Locate the cell with the specified text and output its [X, Y] center coordinate. 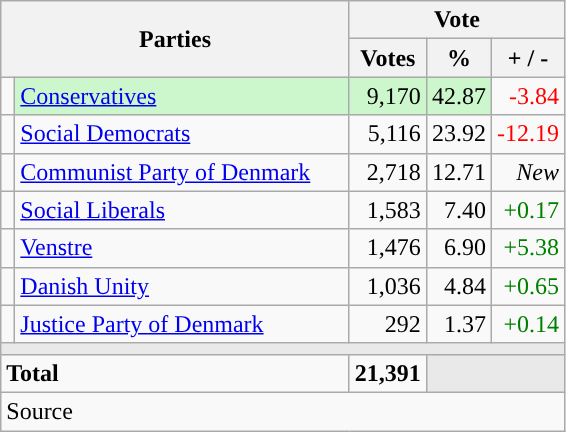
+5.38 [528, 248]
1,476 [388, 248]
7.40 [458, 210]
Parties [176, 39]
1,036 [388, 286]
+0.17 [528, 210]
-12.19 [528, 134]
Justice Party of Denmark [182, 324]
9,170 [388, 96]
Social Democrats [182, 134]
1.37 [458, 324]
21,391 [388, 373]
5,116 [388, 134]
2,718 [388, 172]
Venstre [182, 248]
-3.84 [528, 96]
Source [283, 411]
Social Liberals [182, 210]
+0.14 [528, 324]
6.90 [458, 248]
Total [176, 373]
1,583 [388, 210]
Danish Unity [182, 286]
42.87 [458, 96]
New [528, 172]
23.92 [458, 134]
4.84 [458, 286]
+0.65 [528, 286]
Votes [388, 58]
+ / - [528, 58]
Conservatives [182, 96]
% [458, 58]
292 [388, 324]
Communist Party of Denmark [182, 172]
Vote [456, 20]
12.71 [458, 172]
